Return [X, Y] of the center of cell containing provided text 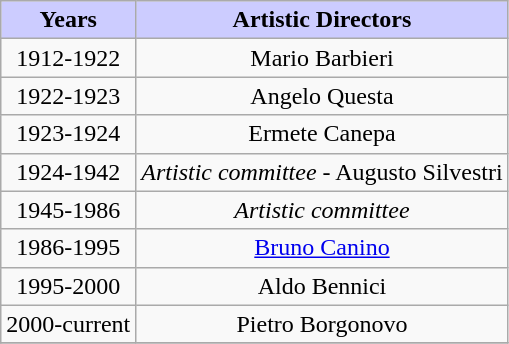
2000-current [68, 324]
Mario Barbieri [322, 58]
Ermete Canepa [322, 134]
1923-1924 [68, 134]
Pietro Borgonovo [322, 324]
1945-1986 [68, 210]
Angelo Questa [322, 96]
1912-1922 [68, 58]
Bruno Canino [322, 248]
Artistic committee [322, 210]
Artistic committee - Augusto Silvestri [322, 172]
Years [68, 20]
1995-2000 [68, 286]
1922-1923 [68, 96]
1986-1995 [68, 248]
Aldo Bennici [322, 286]
1924-1942 [68, 172]
Artistic Directors [322, 20]
